Detect which cell encompasses the target text, then output its [X, Y] center coordinate. 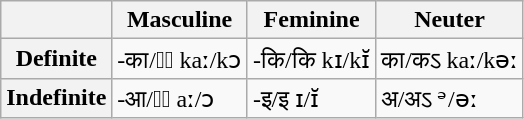
-का/क꣱ kaː/kɔ [180, 59]
Neuter [450, 20]
-आ/अ꣱ aː/ɔ [180, 98]
का/कऽ kaː/kəː [450, 59]
Masculine [180, 20]
-कि/कि kɪ/kɪ̆ [311, 59]
अ/अऽ ᵊ/əː [450, 98]
Indefinite [56, 98]
Definite [56, 59]
Feminine [311, 20]
-इ/इ ɪ/ɪ̆ [311, 98]
